Detect which cell encompasses the target text, then output its [X, Y] center coordinate. 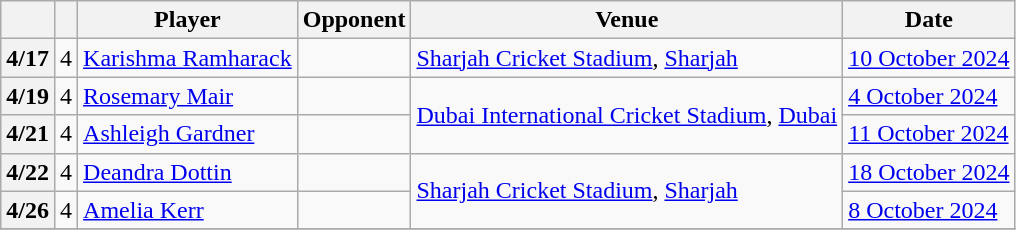
Rosemary Mair [188, 96]
Ashleigh Gardner [188, 134]
Date [929, 20]
4/21 [28, 134]
4/22 [28, 172]
4/17 [28, 58]
18 October 2024 [929, 172]
Dubai International Cricket Stadium, Dubai [627, 115]
10 October 2024 [929, 58]
4/26 [28, 210]
4 October 2024 [929, 96]
Karishma Ramharack [188, 58]
11 October 2024 [929, 134]
Amelia Kerr [188, 210]
Player [188, 20]
4/19 [28, 96]
Opponent [354, 20]
Deandra Dottin [188, 172]
8 October 2024 [929, 210]
Venue [627, 20]
